Output the [x, y] coordinate of the center of the cell containing the given text.  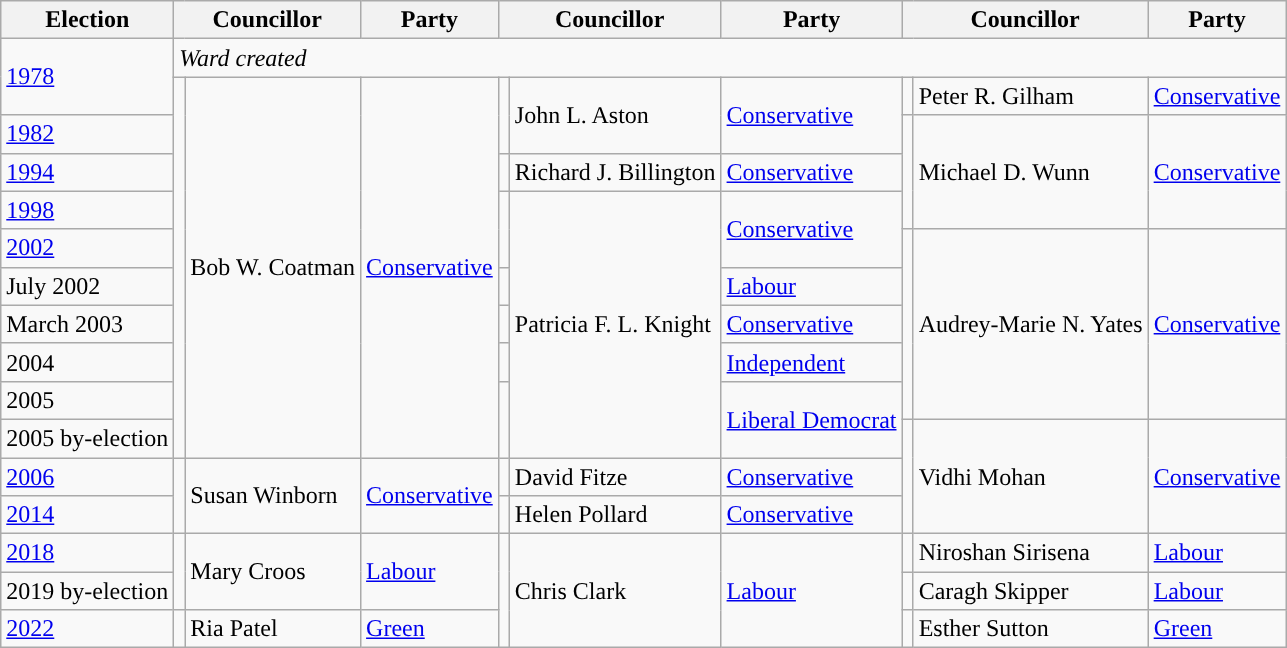
1982 [88, 134]
2014 [88, 515]
Ward created [730, 58]
2006 [88, 477]
Chris Clark [615, 591]
July 2002 [88, 286]
Peter R. Gilham [1030, 96]
2005 [88, 400]
2019 by-election [88, 591]
Caragh Skipper [1030, 591]
2002 [88, 248]
1978 [88, 77]
March 2003 [88, 324]
Ria Patel [273, 629]
Esther Sutton [1030, 629]
Mary Croos [273, 572]
John L. Aston [615, 115]
Vidhi Mohan [1030, 476]
Bob W. Coatman [273, 268]
2005 by-election [88, 438]
1994 [88, 172]
David Fitze [615, 477]
2004 [88, 362]
Michael D. Wunn [1030, 172]
2022 [88, 629]
Niroshan Sirisena [1030, 553]
Richard J. Billington [615, 172]
Liberal Democrat [812, 419]
2018 [88, 553]
Susan Winborn [273, 496]
1998 [88, 210]
Election [88, 20]
Independent [812, 362]
Patricia F. L. Knight [615, 324]
Helen Pollard [615, 515]
Audrey-Marie N. Yates [1030, 324]
